Locate the cell with the specified text and output its (X, Y) center coordinate. 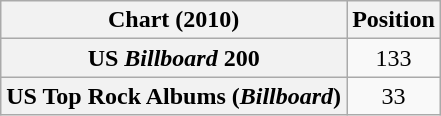
US Billboard 200 (174, 58)
133 (394, 58)
US Top Rock Albums (Billboard) (174, 96)
Chart (2010) (174, 20)
33 (394, 96)
Position (394, 20)
